Return the [x, y] coordinate for the center point of the cell that contains the specified text.  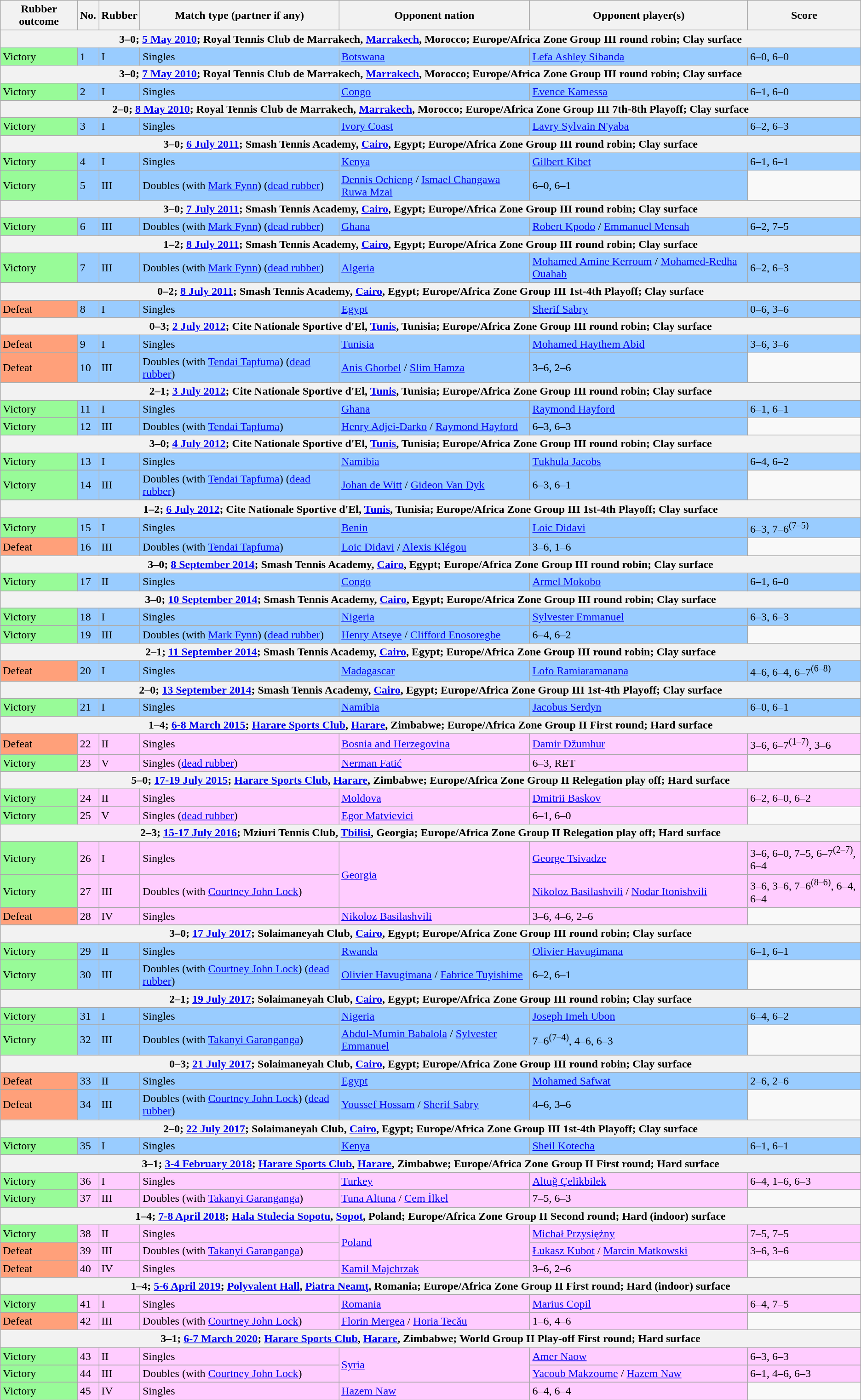
0–6, 3–6 [804, 309]
Raymond Hayford [639, 409]
Botswana [434, 57]
3–0; 10 September 2014; Smash Tennis Academy, Cairo, Egypt; Europe/Africa Zone Group III round robin; Clay surface [430, 599]
Georgia [434, 875]
No. [88, 16]
26 [88, 858]
Anis Ghorbel / Slim Hamza [434, 368]
2–1; 3 July 2012; Cite Nationale Sportive d'El, Tunis, Tunisia; Europe/Africa Zone Group III round robin; Clay surface [430, 391]
6–0, 6–0 [804, 57]
Olivier Havugimana / Fabrice Tuyishime [434, 975]
0–3; 2 July 2012; Cite Nationale Sportive d'El, Tunis, Tunisia; Europe/Africa Zone Group III round robin; Clay surface [430, 327]
27 [88, 891]
Youssef Hossam / Sherif Sabry [434, 1105]
32 [88, 1039]
Rubber [120, 16]
6–3, 7–6(7–5) [804, 528]
5–0; 17-19 July 2015; Harare Sports Club, Harare, Zimbabwe; Europe/Africa Zone Group II Relegation play off; Hard surface [430, 780]
Henry Adjei-Darko / Raymond Hayford [434, 426]
Ivory Coast [434, 126]
Bosnia and Herzegovina [434, 744]
Rwanda [434, 951]
3–0; 5 May 2010; Royal Tennis Club de Marrakech, Marrakech, Morocco; Europe/Africa Zone Group III round robin; Clay surface [430, 39]
15 [88, 528]
45 [88, 1391]
Match type (partner if any) [239, 16]
5 [88, 185]
2 [88, 92]
6–3, RET [639, 763]
Dennis Ochieng / Ismael Changawa Ruwa Mzai [434, 185]
2–3; 15-17 July 2016; Mziuri Tennis Club, Tbilisi, Georgia; Europe/Africa Zone Group II Relegation play off; Hard surface [430, 833]
2–0; 22 July 2017; Solaimaneyah Club, Cairo, Egypt; Europe/Africa Zone Group III 1st-4th Playoff; Clay surface [430, 1129]
Yacoub Makzoume / Hazem Naw [639, 1374]
33 [88, 1081]
19 [88, 634]
39 [88, 1251]
Opponent player(s) [639, 16]
28 [88, 916]
30 [88, 975]
31 [88, 1016]
Lefa Ashley Sibanda [639, 57]
8 [88, 309]
Syria [434, 1365]
3–1; 3-4 February 2018; Harare Sports Club, Harare, Zimbabwe; Europe/Africa Zone Group II First round; Hard surface [430, 1164]
Łukasz Kubot / Marcin Matkowski [639, 1251]
Altuğ Çelikbilek [639, 1181]
0–2; 8 July 2011; Smash Tennis Academy, Cairo, Egypt; Europe/Africa Zone Group III 1st-4th Playoff; Clay surface [430, 292]
Algeria [434, 268]
20 [88, 671]
38 [88, 1234]
Armel Mokobo [639, 582]
41 [88, 1303]
3–0; 6 July 2011; Smash Tennis Academy, Cairo, Egypt; Europe/Africa Zone Group III round robin; Clay surface [430, 144]
17 [88, 582]
36 [88, 1181]
29 [88, 951]
3–6, 1–6 [639, 547]
6–1, 4–6, 6–3 [804, 1374]
Evence Kamessa [639, 92]
Mohamed Safwat [639, 1081]
16 [88, 547]
Poland [434, 1242]
Benin [434, 528]
2–1; 11 September 2014; Smash Tennis Academy, Cairo, Egypt; Europe/Africa Zone Group III round robin; Clay surface [430, 652]
3–0; 7 July 2011; Smash Tennis Academy, Cairo, Egypt; Europe/Africa Zone Group III round robin; Clay surface [430, 209]
Joseph Imeh Ubon [639, 1016]
40 [88, 1268]
Abdul-Mumin Babalola / Sylvester Emmanuel [434, 1039]
Sherif Sabry [639, 309]
1 [88, 57]
1–2; 8 July 2011; Smash Tennis Academy, Cairo, Egypt; Europe/Africa Zone Group III round robin; Clay surface [430, 244]
Romania [434, 1303]
3–0; 4 July 2012; Cite Nationale Sportive d'El, Tunis, Tunisia; Europe/Africa Zone Group III round robin; Clay surface [430, 444]
Opponent nation [434, 16]
2–1; 19 July 2017; Solaimaneyah Club, Cairo, Egypt; Europe/Africa Zone Group III round robin; Clay surface [430, 998]
4 [88, 161]
37 [88, 1199]
Turkey [434, 1181]
7–6(7–4), 4–6, 6–3 [639, 1039]
1–4; 7-8 April 2018; Hala Stulecia Sopotu, Sopot, Poland; Europe/Africa Zone Group II Second round; Hard (indoor) surface [430, 1216]
3–0; 17 July 2017; Solaimaneyah Club, Cairo, Egypt; Europe/Africa Zone Group III round robin; Clay surface [430, 934]
Nerman Fatić [434, 763]
9 [88, 344]
3–6, 4–6, 2–6 [639, 916]
23 [88, 763]
Nikoloz Basilashvili / Nodar Itonishvili [639, 891]
Mohamed Amine Kerroum / Mohamed-Redha Ouahab [639, 268]
13 [88, 461]
25 [88, 815]
Florin Mergea / Horia Tecău [434, 1321]
6–2, 7–5 [804, 226]
Jacobus Serdyn [639, 707]
Lofo Ramiaramanana [639, 671]
21 [88, 707]
6–4, 7–5 [804, 1303]
18 [88, 617]
Mohamed Haythem Abid [639, 344]
Robert Kpodo / Emmanuel Mensah [639, 226]
24 [88, 798]
Moldova [434, 798]
6–3, 6–1 [639, 485]
10 [88, 368]
Amer Naow [639, 1356]
1–2; 6 July 2012; Cite Nationale Sportive d'El, Tunis, Tunisia; Europe/Africa Zone Group III 1st-4th Playoff; Clay surface [430, 509]
Tunisia [434, 344]
2–0; 8 May 2010; Royal Tennis Club de Marrakech, Marrakech, Morocco; Europe/Africa Zone Group III 7th-8th Playoff; Clay surface [430, 109]
Olivier Havugimana [639, 951]
Madagascar [434, 671]
Michał Przysiężny [639, 1234]
2–0; 13 September 2014; Smash Tennis Academy, Cairo, Egypt; Europe/Africa Zone Group III 1st-4th Playoff; Clay surface [430, 690]
44 [88, 1374]
34 [88, 1105]
3–6, 3–6, 7–6(8–6), 6–4, 6–4 [804, 891]
3–6, 6–7(1–7), 3–6 [804, 744]
Lavry Sylvain N'yaba [639, 126]
Egor Matvievici [434, 815]
1–4; 6-8 March 2015; Harare Sports Club, Harare, Zimbabwe; Europe/Africa Zone Group II First round; Hard surface [430, 725]
3–1; 6-7 March 2020; Harare Sports Club, Harare, Zimbabwe; World Group II Play-off First round; Hard surface [430, 1338]
12 [88, 426]
1–4; 5-6 April 2019; Polyvalent Hall, Piatra Neamţ, Romania; Europe/Africa Zone Group II First round; Hard (indoor) surface [430, 1286]
Loic Didavi / Alexis Klégou [434, 547]
35 [88, 1146]
Johan de Witt / Gideon Van Dyk [434, 485]
George Tsivadze [639, 858]
Kamil Majchrzak [434, 1268]
3 [88, 126]
Tuna Altuna / Cem İlkel [434, 1199]
7–5, 6–3 [639, 1199]
3–0; 8 September 2014; Smash Tennis Academy, Cairo, Egypt; Europe/Africa Zone Group III round robin; Clay surface [430, 564]
Tukhula Jacobs [639, 461]
Gilbert Kibet [639, 161]
Score [804, 16]
7–5, 7–5 [804, 1234]
Nikoloz Basilashvili [434, 916]
6 [88, 226]
Hazem Naw [434, 1391]
6–2, 6–0, 6–2 [804, 798]
42 [88, 1321]
11 [88, 409]
Rubber outcome [39, 16]
Dmitrii Baskov [639, 798]
6–4, 1–6, 6–3 [804, 1181]
3–0; 7 May 2010; Royal Tennis Club de Marrakech, Marrakech, Morocco; Europe/Africa Zone Group III round robin; Clay surface [430, 74]
22 [88, 744]
4–6, 3–6 [639, 1105]
Sylvester Emmanuel [639, 617]
Marius Copil [639, 1303]
0–3; 21 July 2017; Solaimaneyah Club, Cairo, Egypt; Europe/Africa Zone Group III round robin; Clay surface [430, 1064]
43 [88, 1356]
Damir Džumhur [639, 744]
6–2, 6–1 [639, 975]
Loic Didavi [639, 528]
Henry Atseye / Clifford Enosoregbe [434, 634]
14 [88, 485]
3–6, 6–0, 7–5, 6–7(2–7), 6–4 [804, 858]
4–6, 6–4, 6–7(6–8) [804, 671]
Sheil Kotecha [639, 1146]
2–6, 2–6 [804, 1081]
1–6, 4–6 [639, 1321]
7 [88, 268]
6–4, 6–4 [639, 1391]
